Identify which cell holds the provided text, then report its (x, y) central coordinate. 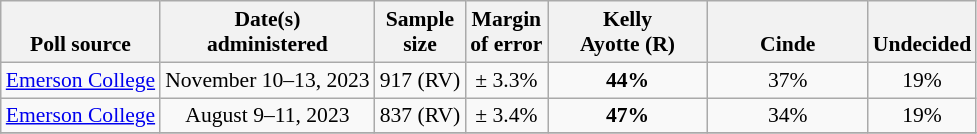
± 3.4% (506, 116)
34% (788, 116)
37% (788, 80)
KellyAyotte (R) (628, 32)
Cinde (788, 32)
Undecided (922, 32)
August 9–11, 2023 (268, 116)
44% (628, 80)
Poll source (80, 32)
Date(s)administered (268, 32)
917 (RV) (420, 80)
47% (628, 116)
November 10–13, 2023 (268, 80)
Samplesize (420, 32)
± 3.3% (506, 80)
837 (RV) (420, 116)
Marginof error (506, 32)
